Pinpoint the cell where the given text exists, returning its (x, y) midpoint coordinate. 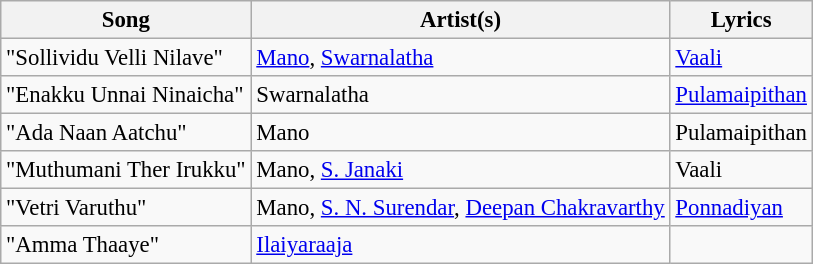
"Sollividu Velli Nilave" (126, 58)
Mano (460, 133)
Ilaiyaraaja (460, 245)
Song (126, 20)
Ponnadiyan (741, 208)
"Amma Thaaye" (126, 245)
Mano, S. N. Surendar, Deepan Chakravarthy (460, 208)
Swarnalatha (460, 95)
Mano, S. Janaki (460, 170)
"Vetri Varuthu" (126, 208)
Lyrics (741, 20)
Mano, Swarnalatha (460, 58)
"Muthumani Ther Irukku" (126, 170)
"Enakku Unnai Ninaicha" (126, 95)
"Ada Naan Aatchu" (126, 133)
Artist(s) (460, 20)
